Return the (X, Y) coordinate for the center point of the cell that contains the specified text.  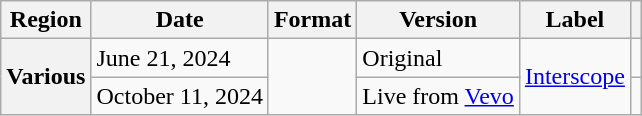
Live from Vevo (438, 96)
June 21, 2024 (180, 58)
Original (438, 58)
Region (46, 20)
Various (46, 77)
Label (574, 20)
Date (180, 20)
Version (438, 20)
Interscope (574, 77)
October 11, 2024 (180, 96)
Format (312, 20)
